Find where the given text appears and provide that cell's center as [X, Y] coordinate. 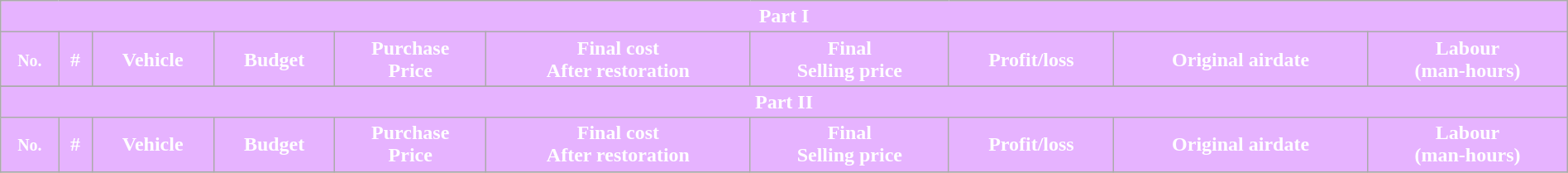
Part II [784, 102]
Part I [784, 17]
